Output the [x, y] coordinate of the center of the cell containing the given text.  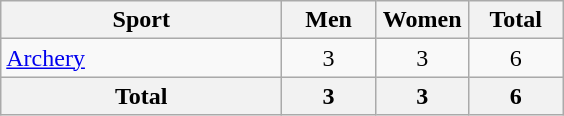
Men [329, 20]
Archery [142, 58]
Sport [142, 20]
Women [422, 20]
